Output the [X, Y] coordinate of the center of the cell containing the given text.  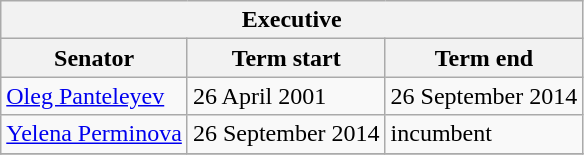
Oleg Panteleyev [94, 96]
Term start [286, 58]
Yelena Perminova [94, 134]
Senator [94, 58]
26 April 2001 [286, 96]
Term end [484, 58]
Executive [292, 20]
incumbent [484, 134]
